Detect which cell encompasses the target text, then output its (X, Y) center coordinate. 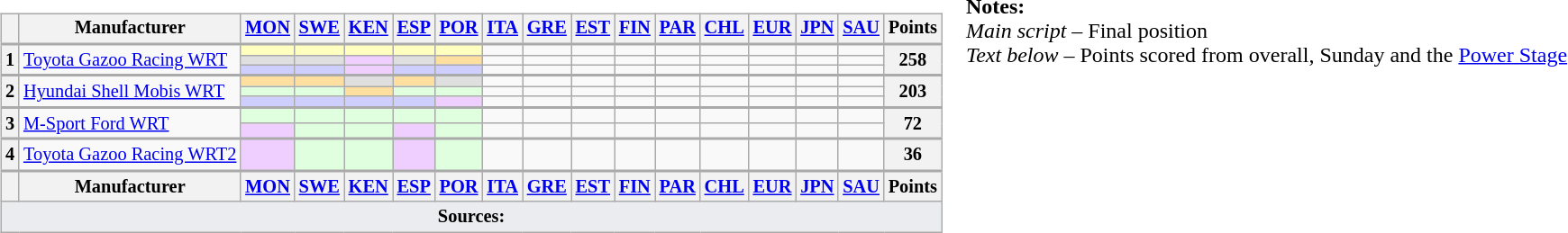
2 (10, 92)
4 (10, 155)
1 (10, 59)
Toyota Gazoo Racing WRT2 (130, 155)
203 (913, 92)
Hyundai Shell Mobis WRT (130, 92)
M-Sport Ford WRT (130, 122)
Sources: (471, 217)
Toyota Gazoo Racing WRT (130, 59)
258 (913, 59)
3 (10, 122)
36 (913, 155)
72 (913, 122)
